Locate the cell with the specified text and output its (x, y) center coordinate. 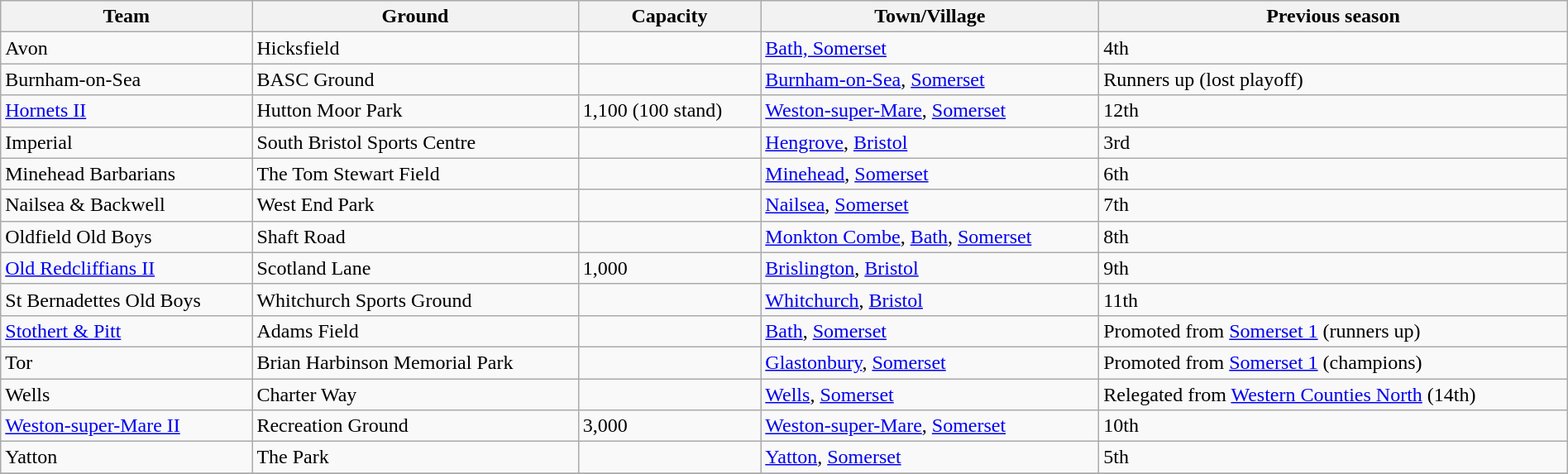
Capacity (670, 17)
Avon (127, 48)
5th (1333, 457)
West End Park (415, 205)
The Park (415, 457)
Monkton Combe, Bath, Somerset (930, 237)
Town/Village (930, 17)
Shaft Road (415, 237)
Charter Way (415, 395)
Burnham-on-Sea, Somerset (930, 79)
1,000 (670, 268)
8th (1333, 237)
Whitchurch Sports Ground (415, 299)
Stothert & Pitt (127, 331)
Burnham-on-Sea (127, 79)
10th (1333, 426)
Hicksfield (415, 48)
Hornets II (127, 111)
3rd (1333, 142)
Nailsea & Backwell (127, 205)
Nailsea, Somerset (930, 205)
Adams Field (415, 331)
Oldfield Old Boys (127, 237)
South Bristol Sports Centre (415, 142)
BASC Ground (415, 79)
7th (1333, 205)
Imperial (127, 142)
Previous season (1333, 17)
6th (1333, 174)
Wells (127, 395)
Scotland Lane (415, 268)
The Tom Stewart Field (415, 174)
3,000 (670, 426)
Recreation Ground (415, 426)
Promoted from Somerset 1 (champions) (1333, 362)
Minehead Barbarians (127, 174)
Yatton (127, 457)
Runners up (lost playoff) (1333, 79)
Glastonbury, Somerset (930, 362)
Brislington, Bristol (930, 268)
Wells, Somerset (930, 395)
Relegated from Western Counties North (14th) (1333, 395)
Brian Harbinson Memorial Park (415, 362)
4th (1333, 48)
11th (1333, 299)
Old Redcliffians II (127, 268)
Team (127, 17)
St Bernadettes Old Boys (127, 299)
Weston-super-Mare II (127, 426)
Promoted from Somerset 1 (runners up) (1333, 331)
Minehead, Somerset (930, 174)
12th (1333, 111)
Ground (415, 17)
Hutton Moor Park (415, 111)
1,100 (100 stand) (670, 111)
Yatton, Somerset (930, 457)
Hengrove, Bristol (930, 142)
Tor (127, 362)
Whitchurch, Bristol (930, 299)
9th (1333, 268)
